For the text-containing cell, return its midpoint in (x, y) coordinate format. 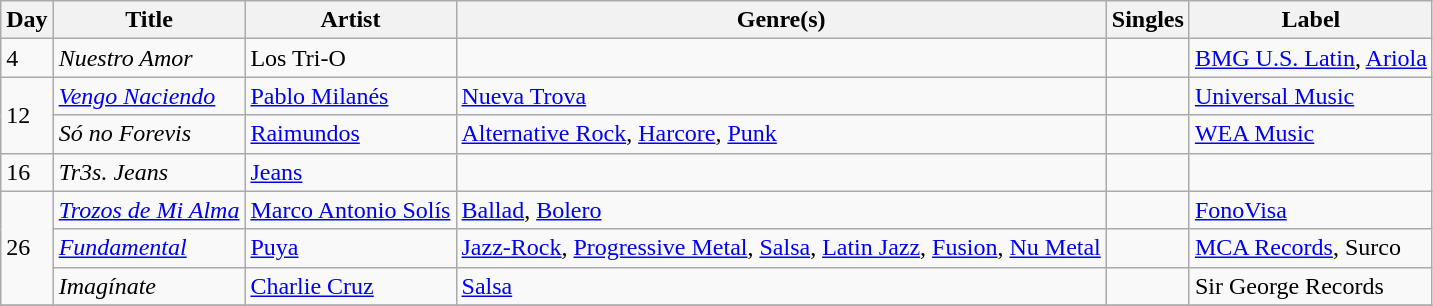
Charlie Cruz (350, 286)
Tr3s. Jeans (149, 172)
Trozos de Mi Alma (149, 210)
Puya (350, 248)
Vengo Naciendo (149, 96)
16 (27, 172)
Day (27, 20)
MCA Records, Surco (1310, 248)
Raimundos (350, 134)
Nueva Trova (781, 96)
Genre(s) (781, 20)
Marco Antonio Solís (350, 210)
Title (149, 20)
Fundamental (149, 248)
4 (27, 58)
Universal Music (1310, 96)
Só no Forevis (149, 134)
Imagínate (149, 286)
WEA Music (1310, 134)
12 (27, 115)
BMG U.S. Latin, Ariola (1310, 58)
Artist (350, 20)
Label (1310, 20)
Sir George Records (1310, 286)
Nuestro Amor (149, 58)
Pablo Milanés (350, 96)
Alternative Rock, Harcore, Punk (781, 134)
Jeans (350, 172)
FonoVisa (1310, 210)
Jazz-Rock, Progressive Metal, Salsa, Latin Jazz, Fusion, Nu Metal (781, 248)
26 (27, 248)
Singles (1148, 20)
Los Tri-O (350, 58)
Ballad, Bolero (781, 210)
Salsa (781, 286)
